Pinpoint the cell where the given text exists, returning its [x, y] midpoint coordinate. 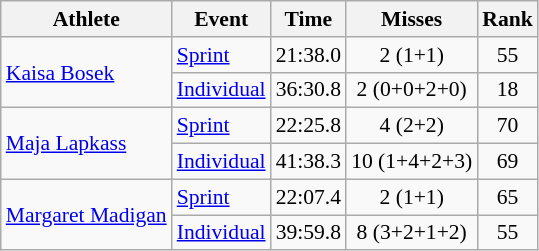
2 (0+0+2+0) [412, 90]
4 (2+2) [412, 126]
18 [508, 90]
69 [508, 162]
65 [508, 197]
Kaisa Bosek [86, 72]
22:07.4 [308, 197]
Event [222, 19]
8 (3+2+1+2) [412, 233]
22:25.8 [308, 126]
41:38.3 [308, 162]
10 (1+4+2+3) [412, 162]
Time [308, 19]
36:30.8 [308, 90]
Misses [412, 19]
Margaret Madigan [86, 214]
Maja Lapkass [86, 144]
39:59.8 [308, 233]
Athlete [86, 19]
Rank [508, 19]
21:38.0 [308, 55]
70 [508, 126]
